Output the (x, y) coordinate of the center of the cell containing the given text.  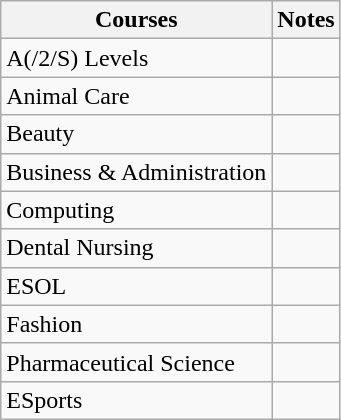
Pharmaceutical Science (136, 362)
ESports (136, 400)
Dental Nursing (136, 248)
Fashion (136, 324)
Animal Care (136, 96)
Notes (306, 20)
A(/2/S) Levels (136, 58)
Computing (136, 210)
Courses (136, 20)
Business & Administration (136, 172)
Beauty (136, 134)
ESOL (136, 286)
